Scan for the cell matching the given text and deliver its [x, y] coordinate at center. 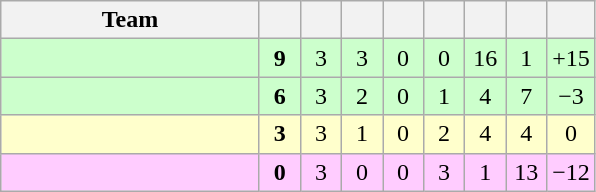
Team [130, 20]
6 [280, 96]
7 [526, 96]
−12 [572, 172]
−3 [572, 96]
+15 [572, 58]
9 [280, 58]
16 [486, 58]
13 [526, 172]
